For the text-containing cell, return its midpoint in (x, y) coordinate format. 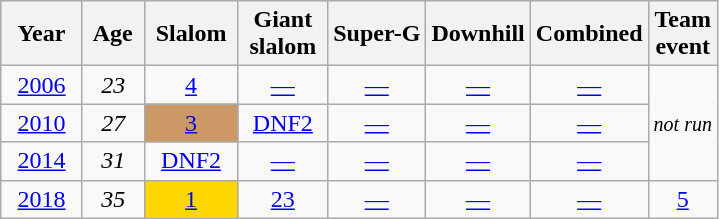
Super-G (377, 34)
Giant slalom (283, 34)
Combined (589, 34)
2014 (42, 161)
5 (682, 199)
27 (113, 123)
1 (191, 199)
31 (113, 161)
3 (191, 123)
Year (42, 34)
Teamevent (682, 34)
4 (191, 85)
Age (113, 34)
not run (682, 123)
Slalom (191, 34)
Downhill (478, 34)
35 (113, 199)
2006 (42, 85)
2010 (42, 123)
2018 (42, 199)
